Pinpoint the cell where the given text exists, returning its [X, Y] midpoint coordinate. 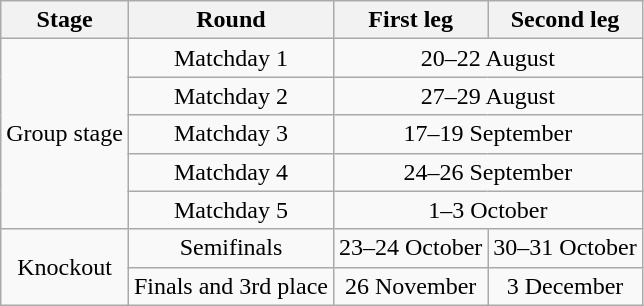
1–3 October [488, 210]
26 November [410, 286]
Matchday 1 [230, 58]
Round [230, 20]
Second leg [565, 20]
24–26 September [488, 172]
Matchday 4 [230, 172]
Matchday 2 [230, 96]
Knockout [65, 267]
Stage [65, 20]
Group stage [65, 134]
Semifinals [230, 248]
Matchday 5 [230, 210]
23–24 October [410, 248]
First leg [410, 20]
27–29 August [488, 96]
30–31 October [565, 248]
20–22 August [488, 58]
3 December [565, 286]
Matchday 3 [230, 134]
Finals and 3rd place [230, 286]
17–19 September [488, 134]
